Scan for the cell matching the given text and deliver its (X, Y) coordinate at center. 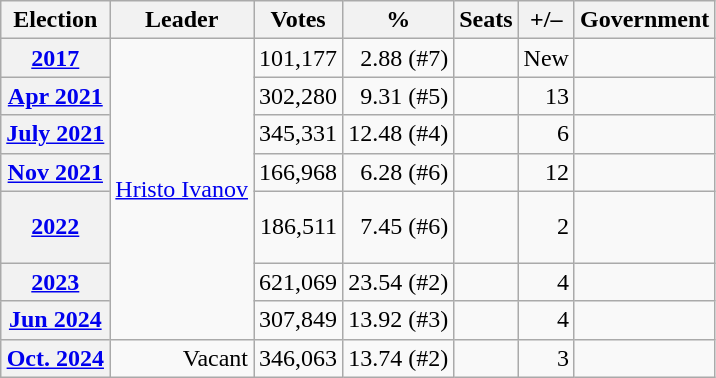
2017 (56, 58)
2022 (56, 227)
6 (546, 134)
101,177 (298, 58)
Seats (486, 20)
621,069 (298, 282)
Government (644, 20)
July 2021 (56, 134)
302,280 (298, 96)
166,968 (298, 172)
345,331 (298, 134)
Jun 2024 (56, 320)
% (398, 20)
3 (546, 358)
346,063 (298, 358)
Nov 2021 (56, 172)
Leader (182, 20)
2.88 (#7) (398, 58)
12 (546, 172)
13.74 (#2) (398, 358)
2023 (56, 282)
13 (546, 96)
9.31 (#5) (398, 96)
13.92 (#3) (398, 320)
6.28 (#6) (398, 172)
Votes (298, 20)
7.45 (#6) (398, 227)
+/– (546, 20)
186,511 (298, 227)
Apr 2021 (56, 96)
2 (546, 227)
12.48 (#4) (398, 134)
Hristo Ivanov (182, 189)
New (546, 58)
23.54 (#2) (398, 282)
Oct. 2024 (56, 358)
Election (56, 20)
Vacant (182, 358)
307,849 (298, 320)
